Find where the given text appears and provide that cell's center as [x, y] coordinate. 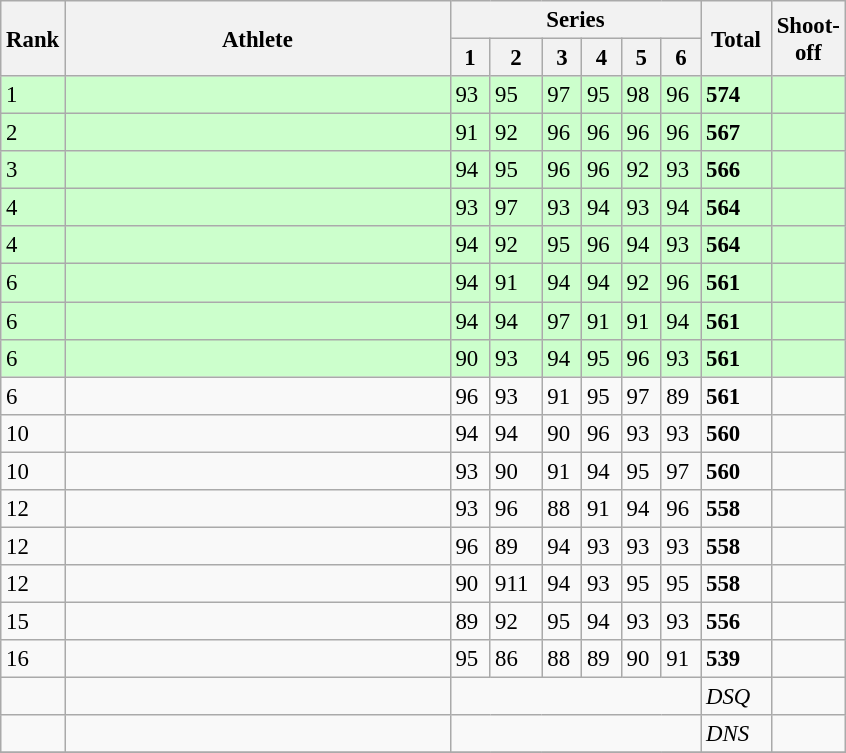
Athlete [258, 38]
5 [641, 58]
566 [736, 170]
911 [516, 584]
98 [641, 95]
15 [33, 621]
Shoot-off [808, 38]
Series [576, 20]
574 [736, 95]
539 [736, 659]
Total [736, 38]
86 [516, 659]
567 [736, 133]
Rank [33, 38]
16 [33, 659]
556 [736, 621]
DNS [736, 734]
DSQ [736, 697]
